Identify which cell holds the provided text, then report its [X, Y] central coordinate. 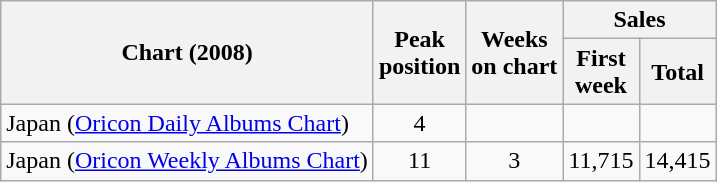
Sales [640, 20]
3 [514, 161]
Weekson chart [514, 52]
Japan (Oricon Weekly Albums Chart) [188, 161]
11 [419, 161]
14,415 [678, 161]
11,715 [601, 161]
Chart (2008) [188, 52]
Japan (Oricon Daily Albums Chart) [188, 123]
Peakposition [419, 52]
Total [678, 72]
4 [419, 123]
Firstweek [601, 72]
